Return (x, y) of the center of cell containing provided text 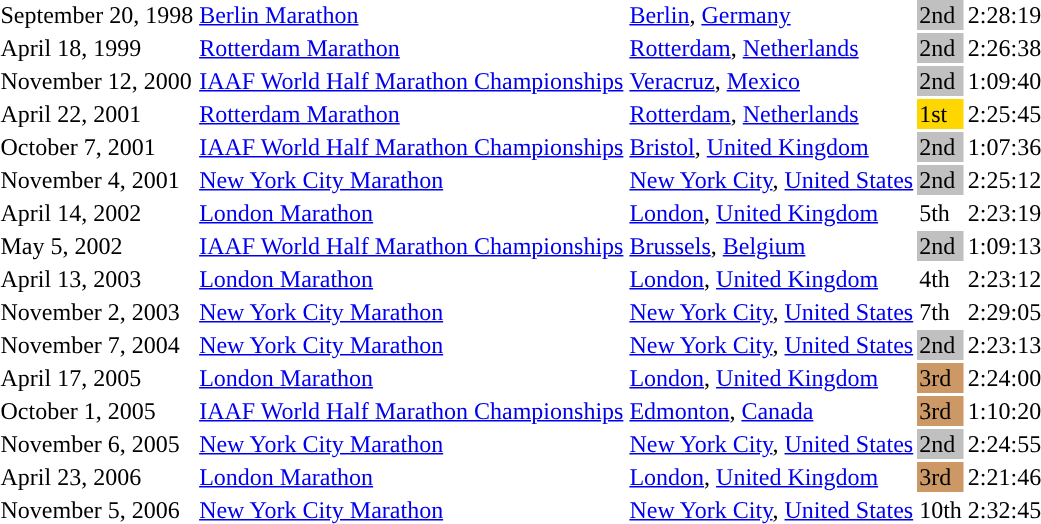
Edmonton, Canada (772, 411)
Veracruz, Mexico (772, 81)
7th (941, 312)
1st (941, 114)
Berlin, Germany (772, 15)
Brussels, Belgium (772, 246)
5th (941, 213)
Bristol, United Kingdom (772, 147)
Berlin Marathon (412, 15)
4th (941, 279)
